Search for the cell housing the specified text and yield its (x, y) center coordinate. 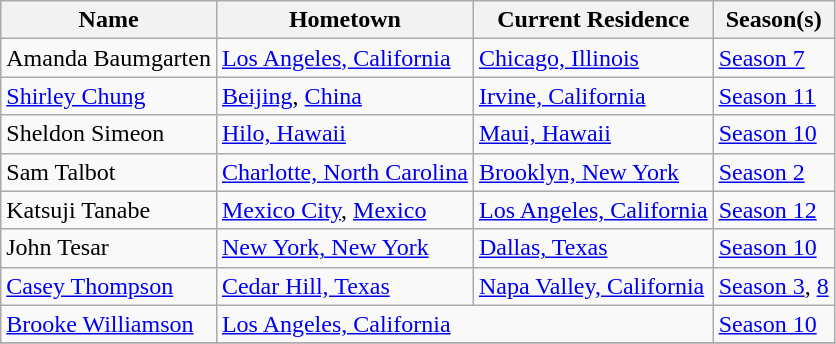
Season 12 (774, 210)
New York, New York (344, 248)
John Tesar (109, 248)
Sam Talbot (109, 172)
Season(s) (774, 20)
Chicago, Illinois (593, 58)
Season 7 (774, 58)
Napa Valley, California (593, 286)
Irvine, California (593, 96)
Amanda Baumgarten (109, 58)
Brooke Williamson (109, 324)
Season 2 (774, 172)
Shirley Chung (109, 96)
Cedar Hill, Texas (344, 286)
Hometown (344, 20)
Casey Thompson (109, 286)
Sheldon Simeon (109, 134)
Season 3, 8 (774, 286)
Brooklyn, New York (593, 172)
Dallas, Texas (593, 248)
Beijing, China (344, 96)
Current Residence (593, 20)
Maui, Hawaii (593, 134)
Season 11 (774, 96)
Hilo, Hawaii (344, 134)
Charlotte, North Carolina (344, 172)
Katsuji Tanabe (109, 210)
Name (109, 20)
Mexico City, Mexico (344, 210)
